Detect which cell encompasses the target text, then output its (X, Y) center coordinate. 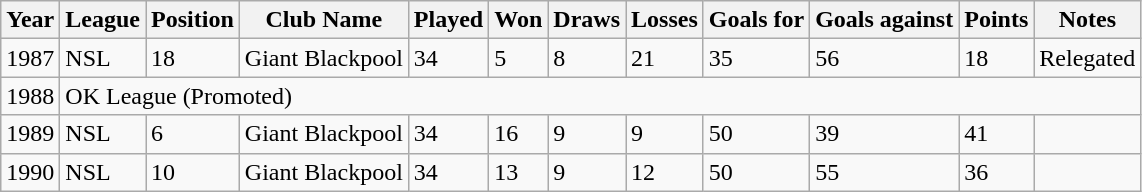
5 (518, 58)
League (103, 20)
6 (193, 134)
1990 (30, 172)
Played (448, 20)
Club Name (324, 20)
41 (996, 134)
39 (884, 134)
Position (193, 20)
12 (665, 172)
8 (587, 58)
10 (193, 172)
13 (518, 172)
16 (518, 134)
Draws (587, 20)
OK League (Promoted) (600, 96)
Year (30, 20)
35 (756, 58)
1988 (30, 96)
Goals for (756, 20)
21 (665, 58)
1989 (30, 134)
Notes (1088, 20)
Losses (665, 20)
Points (996, 20)
Relegated (1088, 58)
1987 (30, 58)
Goals against (884, 20)
Won (518, 20)
36 (996, 172)
56 (884, 58)
55 (884, 172)
